Return the (X, Y) coordinate for the center point of the cell that contains the specified text.  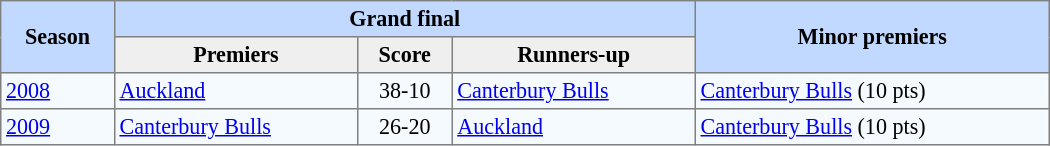
38-10 (405, 91)
2009 (58, 127)
Season (58, 37)
26-20 (405, 127)
Minor premiers (872, 37)
Premiers (236, 55)
Grand final (404, 19)
Score (405, 55)
2008 (58, 91)
Runners-up (574, 55)
